Extract the [X, Y] coordinate from the center of the cell holding the provided text.  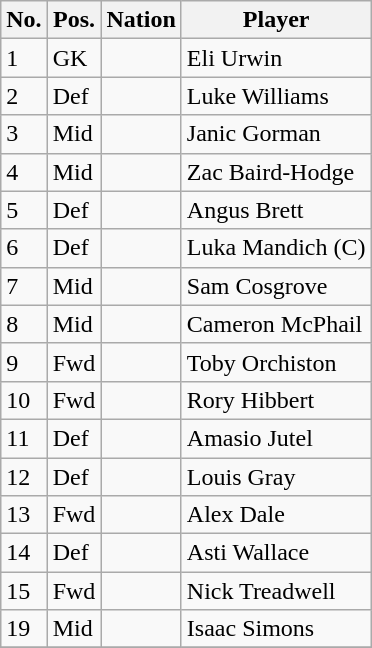
14 [24, 553]
7 [24, 286]
2 [24, 96]
8 [24, 324]
9 [24, 362]
Amasio Jutel [276, 438]
Sam Cosgrove [276, 286]
No. [24, 20]
Isaac Simons [276, 629]
13 [24, 515]
Player [276, 20]
Asti Wallace [276, 553]
Alex Dale [276, 515]
Cameron McPhail [276, 324]
Louis Gray [276, 477]
Luka Mandich (C) [276, 248]
Nick Treadwell [276, 591]
GK [74, 58]
4 [24, 172]
15 [24, 591]
Zac Baird-Hodge [276, 172]
1 [24, 58]
11 [24, 438]
Eli Urwin [276, 58]
6 [24, 248]
Toby Orchiston [276, 362]
19 [24, 629]
Angus Brett [276, 210]
3 [24, 134]
12 [24, 477]
Janic Gorman [276, 134]
Rory Hibbert [276, 400]
Nation [141, 20]
Pos. [74, 20]
Luke Williams [276, 96]
10 [24, 400]
5 [24, 210]
